Return the [x, y] coordinate for the center point of the cell that contains the specified text.  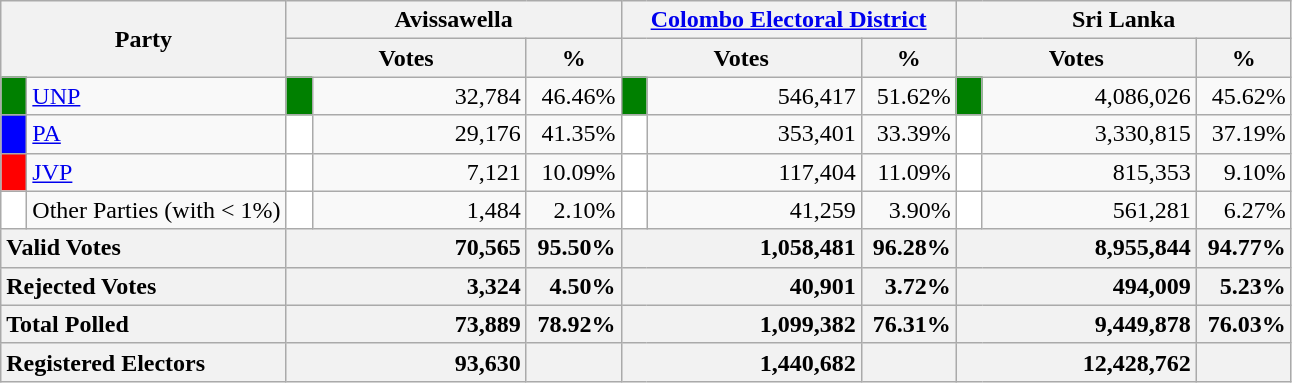
2.10% [574, 210]
561,281 [1089, 210]
3,330,815 [1089, 134]
95.50% [574, 248]
37.19% [1244, 134]
Registered Electors [144, 362]
10.09% [574, 172]
9.10% [1244, 172]
3.90% [908, 210]
494,009 [1076, 286]
33.39% [908, 134]
6.27% [1244, 210]
117,404 [754, 172]
41,259 [754, 210]
9,449,878 [1076, 324]
8,955,844 [1076, 248]
UNP [156, 96]
93,630 [406, 362]
51.62% [908, 96]
1,058,481 [741, 248]
76.31% [908, 324]
546,417 [754, 96]
94.77% [1244, 248]
1,099,382 [741, 324]
29,176 [419, 134]
Total Polled [144, 324]
96.28% [908, 248]
73,889 [406, 324]
Rejected Votes [144, 286]
353,401 [754, 134]
40,901 [741, 286]
32,784 [419, 96]
Avissawella [454, 20]
11.09% [908, 172]
3,324 [406, 286]
3.72% [908, 286]
70,565 [406, 248]
7,121 [419, 172]
Party [144, 39]
815,353 [1089, 172]
JVP [156, 172]
Colombo Electoral District [788, 20]
41.35% [574, 134]
78.92% [574, 324]
4.50% [574, 286]
Other Parties (with < 1%) [156, 210]
1,484 [419, 210]
45.62% [1244, 96]
5.23% [1244, 286]
1,440,682 [741, 362]
4,086,026 [1089, 96]
PA [156, 134]
Sri Lanka [1124, 20]
46.46% [574, 96]
12,428,762 [1076, 362]
76.03% [1244, 324]
Valid Votes [144, 248]
